Pinpoint the cell where the given text exists, returning its [x, y] midpoint coordinate. 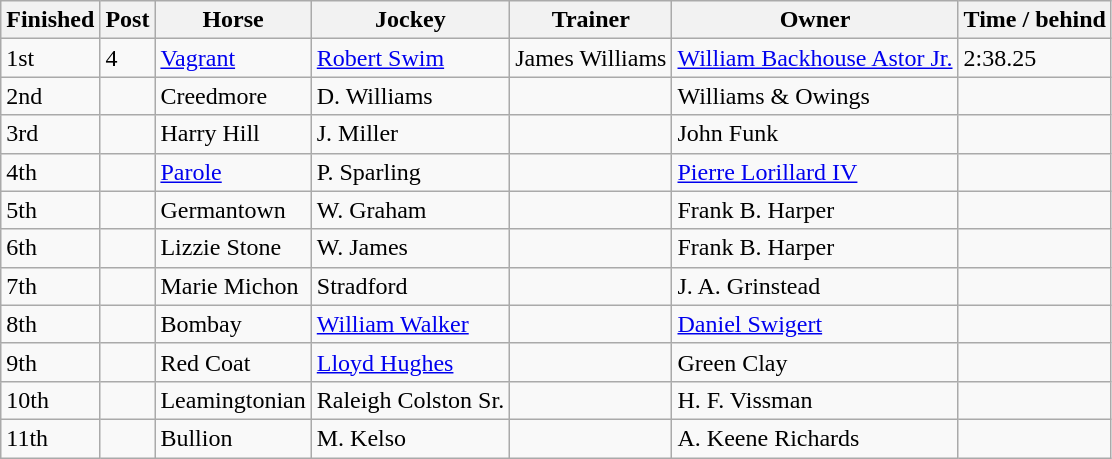
Harry Hill [233, 134]
Robert Swim [410, 58]
Owner [815, 20]
A. Keene Richards [815, 438]
Stradford [410, 286]
Pierre Lorillard IV [815, 172]
Green Clay [815, 362]
Lloyd Hughes [410, 362]
Vagrant [233, 58]
Daniel Swigert [815, 324]
Williams & Owings [815, 96]
4th [50, 172]
Bullion [233, 438]
Finished [50, 20]
Lizzie Stone [233, 248]
Post [128, 20]
8th [50, 324]
William Backhouse Astor Jr. [815, 58]
W. Graham [410, 210]
J. A. Grinstead [815, 286]
James Williams [591, 58]
1st [50, 58]
Bombay [233, 324]
Raleigh Colston Sr. [410, 400]
Germantown [233, 210]
Parole [233, 172]
H. F. Vissman [815, 400]
Red Coat [233, 362]
John Funk [815, 134]
Time / behind [1034, 20]
Jockey [410, 20]
2nd [50, 96]
10th [50, 400]
P. Sparling [410, 172]
Trainer [591, 20]
Leamingtonian [233, 400]
5th [50, 210]
6th [50, 248]
7th [50, 286]
Horse [233, 20]
M. Kelso [410, 438]
9th [50, 362]
D. Williams [410, 96]
William Walker [410, 324]
2:38.25 [1034, 58]
3rd [50, 134]
4 [128, 58]
W. James [410, 248]
11th [50, 438]
J. Miller [410, 134]
Marie Michon [233, 286]
Creedmore [233, 96]
